Locate the cell with the specified text and output its [x, y] center coordinate. 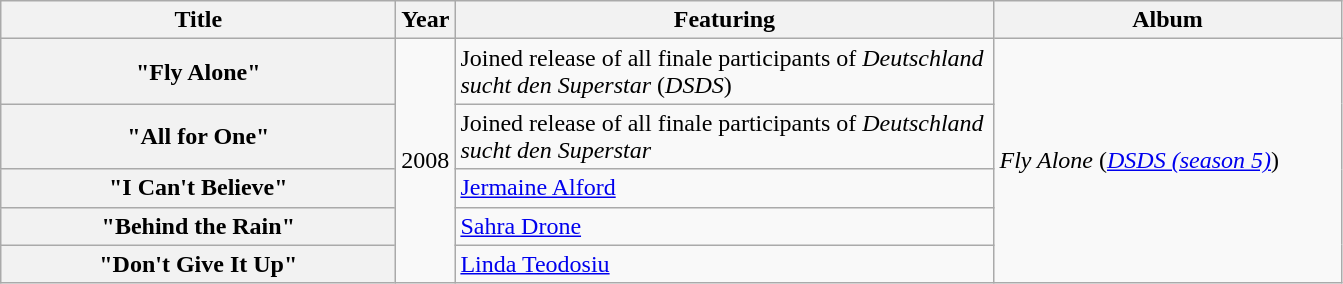
Joined release of all finale participants of Deutschland sucht den Superstar [724, 136]
Year [426, 20]
Joined release of all finale participants of Deutschland sucht den Superstar (DSDS) [724, 72]
Linda Teodosiu [724, 264]
"Don't Give It Up" [198, 264]
Title [198, 20]
Featuring [724, 20]
"Behind the Rain" [198, 226]
"All for One" [198, 136]
Fly Alone (DSDS (season 5)) [1168, 161]
Album [1168, 20]
"I Can't Believe" [198, 188]
Sahra Drone [724, 226]
"Fly Alone" [198, 72]
Jermaine Alford [724, 188]
2008 [426, 161]
